Identify which cell holds the provided text, then report its [X, Y] central coordinate. 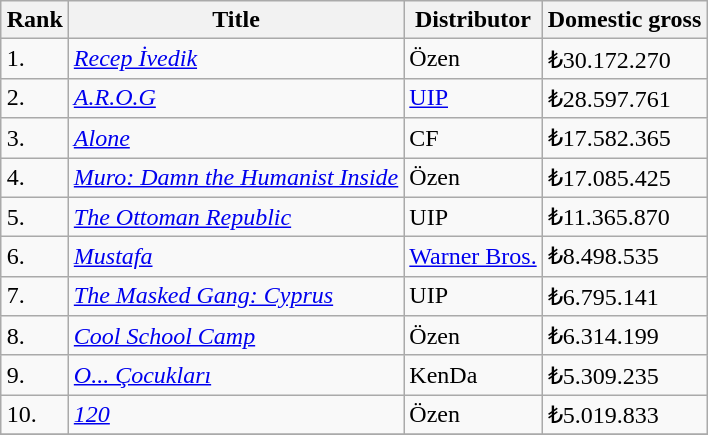
The Masked Gang: Cyprus [236, 296]
₺17.085.425 [624, 178]
₺11.365.870 [624, 217]
Distributor [473, 20]
5. [34, 217]
₺8.498.535 [624, 257]
120 [236, 415]
A.R.O.G [236, 98]
1. [34, 59]
3. [34, 138]
Mustafa [236, 257]
₺30.172.270 [624, 59]
7. [34, 296]
₺6.314.199 [624, 336]
CF [473, 138]
Warner Bros. [473, 257]
Muro: Damn the Humanist Inside [236, 178]
₺6.795.141 [624, 296]
₺5.309.235 [624, 375]
₺28.597.761 [624, 98]
6. [34, 257]
Recep İvedik [236, 59]
KenDa [473, 375]
9. [34, 375]
Domestic gross [624, 20]
The Ottoman Republic [236, 217]
Cool School Camp [236, 336]
Alone [236, 138]
4. [34, 178]
Rank [34, 20]
₺5.019.833 [624, 415]
2. [34, 98]
Title [236, 20]
8. [34, 336]
O... Çocukları [236, 375]
10. [34, 415]
₺17.582.365 [624, 138]
